Pinpoint the cell where the given text exists, returning its (X, Y) midpoint coordinate. 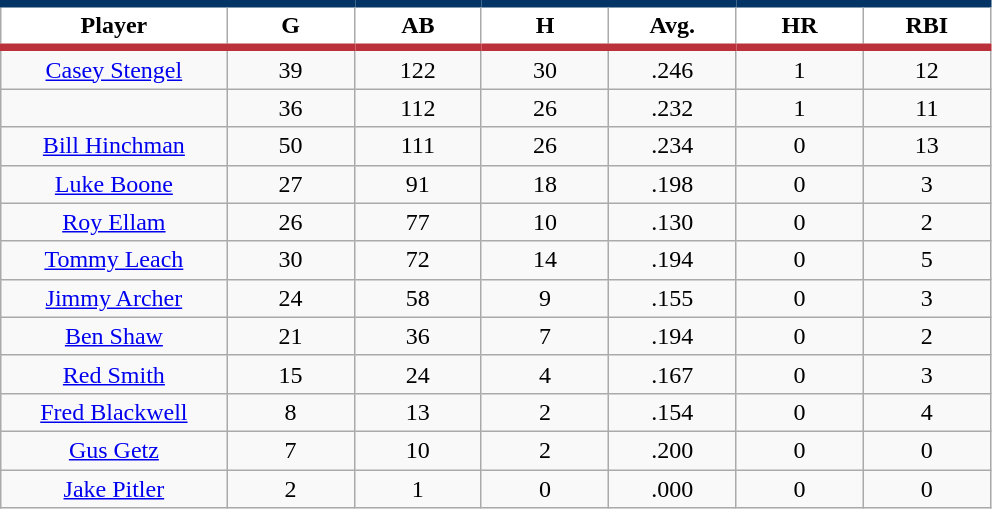
111 (418, 146)
Red Smith (114, 374)
.246 (672, 68)
Jimmy Archer (114, 298)
91 (418, 184)
8 (290, 412)
Luke Boone (114, 184)
H (544, 26)
50 (290, 146)
14 (544, 260)
.000 (672, 489)
Casey Stengel (114, 68)
.154 (672, 412)
.155 (672, 298)
Jake Pitler (114, 489)
.234 (672, 146)
.200 (672, 450)
HR (800, 26)
Tommy Leach (114, 260)
27 (290, 184)
Ben Shaw (114, 336)
5 (926, 260)
Fred Blackwell (114, 412)
Gus Getz (114, 450)
.198 (672, 184)
.130 (672, 222)
39 (290, 68)
12 (926, 68)
RBI (926, 26)
9 (544, 298)
Player (114, 26)
112 (418, 108)
.167 (672, 374)
72 (418, 260)
G (290, 26)
122 (418, 68)
77 (418, 222)
11 (926, 108)
AB (418, 26)
15 (290, 374)
21 (290, 336)
Avg. (672, 26)
.232 (672, 108)
Bill Hinchman (114, 146)
Roy Ellam (114, 222)
18 (544, 184)
58 (418, 298)
